For the text-containing cell, return its midpoint in (x, y) coordinate format. 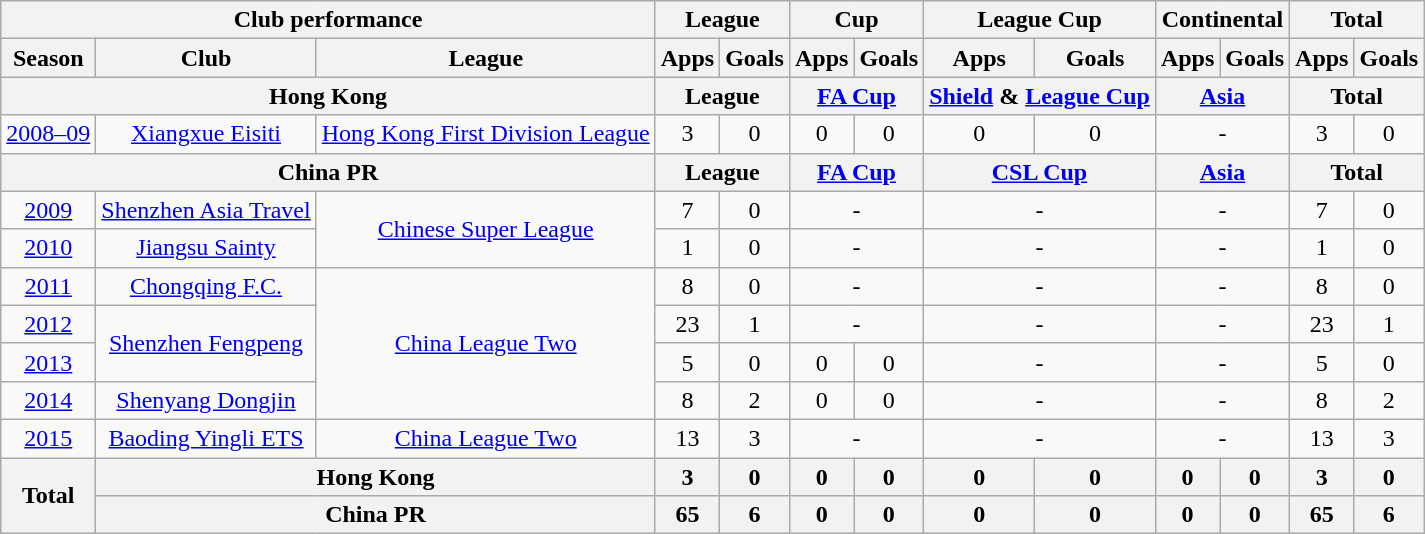
2015 (48, 438)
2014 (48, 400)
Hong Kong First Division League (486, 134)
2012 (48, 324)
Baoding Yingli ETS (206, 438)
Continental (1222, 20)
2011 (48, 286)
Xiangxue Eisiti (206, 134)
Shenzhen Asia Travel (206, 210)
CSL Cup (1040, 172)
Shenzhen Fengpeng (206, 343)
Cup (856, 20)
Season (48, 58)
2013 (48, 362)
2009 (48, 210)
Shield & League Cup (1040, 96)
Club (206, 58)
2008–09 (48, 134)
Club performance (328, 20)
Chongqing F.C. (206, 286)
Jiangsu Sainty (206, 248)
Shenyang Dongjin (206, 400)
League Cup (1040, 20)
2010 (48, 248)
Chinese Super League (486, 229)
